Pinpoint the cell where the given text exists, returning its [X, Y] midpoint coordinate. 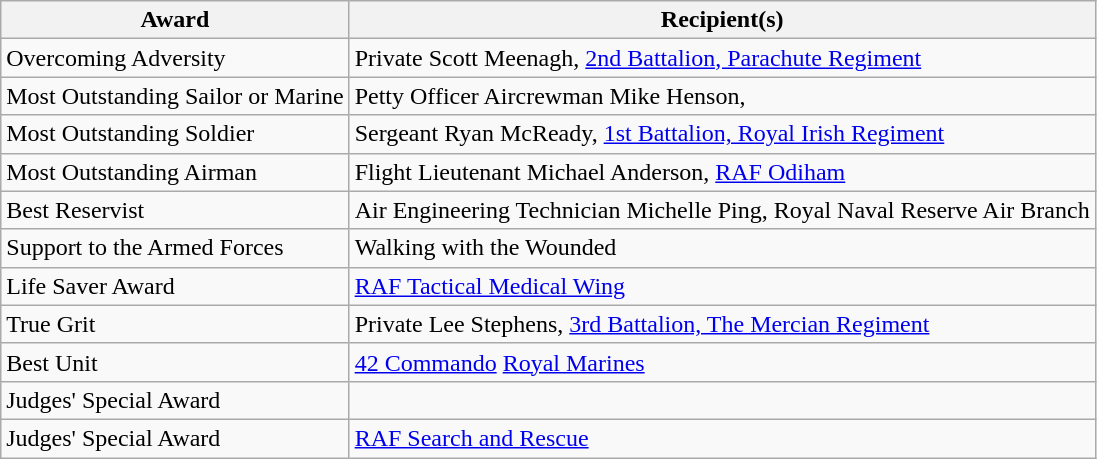
Support to the Armed Forces [175, 248]
Best Reservist [175, 210]
Life Saver Award [175, 286]
Flight Lieutenant Michael Anderson, RAF Odiham [722, 172]
Most Outstanding Soldier [175, 134]
Sergeant Ryan McReady, 1st Battalion, Royal Irish Regiment [722, 134]
Overcoming Adversity [175, 58]
Private Scott Meenagh, 2nd Battalion, Parachute Regiment [722, 58]
Air Engineering Technician Michelle Ping, Royal Naval Reserve Air Branch [722, 210]
Most Outstanding Airman [175, 172]
Most Outstanding Sailor or Marine [175, 96]
Recipient(s) [722, 20]
True Grit [175, 324]
Award [175, 20]
Best Unit [175, 362]
Walking with the Wounded [722, 248]
RAF Tactical Medical Wing [722, 286]
42 Commando Royal Marines [722, 362]
Private Lee Stephens, 3rd Battalion, The Mercian Regiment [722, 324]
RAF Search and Rescue [722, 438]
Petty Officer Aircrewman Mike Henson, [722, 96]
